Determine the (X, Y) coordinate at the center of the cell enclosing the given text.  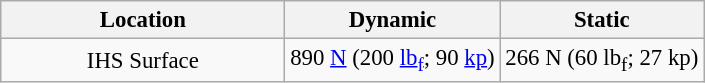
266 N (60 lbf; 27 kp) (602, 61)
Static (602, 20)
IHS Surface (143, 61)
Location (143, 20)
890 N (200 lbf; 90 kp) (392, 61)
Dynamic (392, 20)
